Output the (x, y) coordinate of the center of the cell containing the given text.  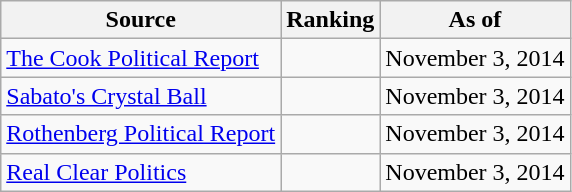
Real Clear Politics (141, 172)
Sabato's Crystal Ball (141, 96)
The Cook Political Report (141, 58)
As of (475, 20)
Rothenberg Political Report (141, 134)
Ranking (330, 20)
Source (141, 20)
